Return [x, y] of the center of cell containing provided text 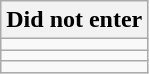
Did not enter [74, 20]
